Return the (x, y) coordinate for the center point of the cell that contains the specified text.  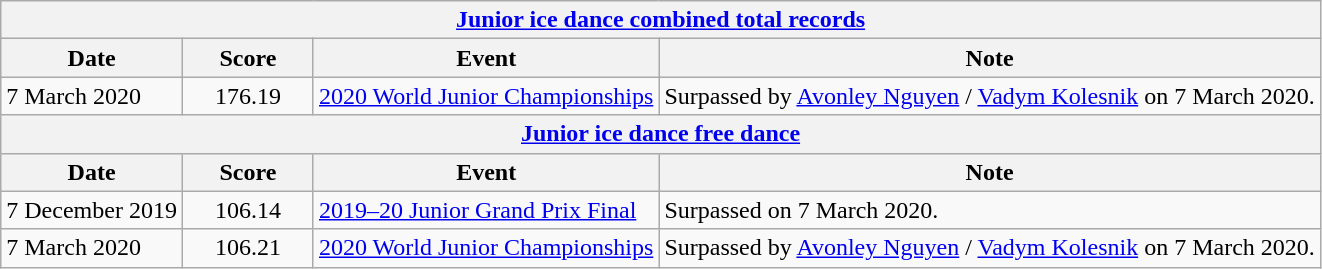
106.14 (248, 210)
Surpassed on 7 March 2020. (990, 210)
2019–20 Junior Grand Prix Final (486, 210)
106.21 (248, 248)
Junior ice dance combined total records (661, 20)
Junior ice dance free dance (661, 134)
7 December 2019 (92, 210)
176.19 (248, 96)
